Pinpoint the cell where the given text exists, returning its (x, y) midpoint coordinate. 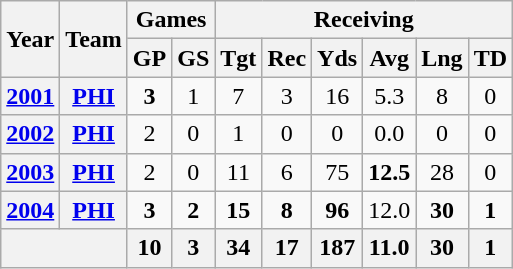
11.0 (390, 248)
12.0 (390, 210)
Team (94, 39)
28 (442, 172)
Receiving (364, 20)
12.5 (390, 172)
11 (238, 172)
6 (287, 172)
Tgt (238, 58)
96 (338, 210)
Year (30, 39)
2001 (30, 96)
2004 (30, 210)
16 (338, 96)
GP (149, 58)
Lng (442, 58)
10 (149, 248)
Rec (287, 58)
TD (490, 58)
Avg (390, 58)
187 (338, 248)
7 (238, 96)
5.3 (390, 96)
75 (338, 172)
34 (238, 248)
2002 (30, 134)
Games (170, 20)
0.0 (390, 134)
17 (287, 248)
GS (194, 58)
Yds (338, 58)
15 (238, 210)
2003 (30, 172)
